Capture the cell that displays the provided text and extract its (x, y) central coordinate. 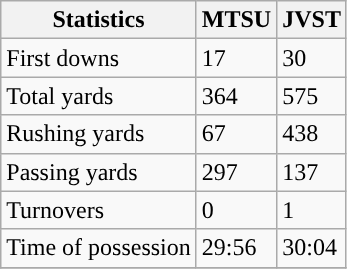
438 (312, 134)
Statistics (99, 20)
Time of possession (99, 248)
29:56 (236, 248)
17 (236, 58)
297 (236, 172)
30 (312, 58)
575 (312, 96)
Passing yards (99, 172)
Total yards (99, 96)
JVST (312, 20)
1 (312, 210)
Rushing yards (99, 134)
364 (236, 96)
0 (236, 210)
MTSU (236, 20)
Turnovers (99, 210)
First downs (99, 58)
30:04 (312, 248)
67 (236, 134)
137 (312, 172)
